Detect which cell encompasses the target text, then output its [X, Y] center coordinate. 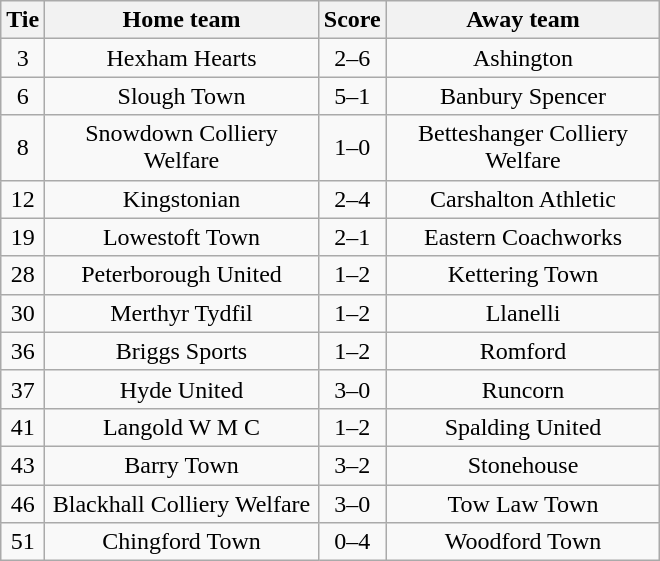
Score [352, 20]
30 [23, 313]
Romford [523, 351]
Tie [23, 20]
Lowestoft Town [182, 237]
51 [23, 542]
Stonehouse [523, 465]
Carshalton Athletic [523, 199]
Spalding United [523, 427]
Hexham Hearts [182, 58]
Briggs Sports [182, 351]
Kingstonian [182, 199]
43 [23, 465]
12 [23, 199]
Banbury Spencer [523, 96]
Blackhall Colliery Welfare [182, 503]
8 [23, 148]
Ashington [523, 58]
Langold W M C [182, 427]
Away team [523, 20]
Kettering Town [523, 275]
36 [23, 351]
19 [23, 237]
Home team [182, 20]
Slough Town [182, 96]
2–1 [352, 237]
Tow Law Town [523, 503]
2–4 [352, 199]
Snowdown Colliery Welfare [182, 148]
Barry Town [182, 465]
37 [23, 389]
Merthyr Tydfil [182, 313]
3 [23, 58]
0–4 [352, 542]
Llanelli [523, 313]
Woodford Town [523, 542]
Eastern Coachworks [523, 237]
28 [23, 275]
Peterborough United [182, 275]
1–0 [352, 148]
Chingford Town [182, 542]
41 [23, 427]
Hyde United [182, 389]
46 [23, 503]
Betteshanger Colliery Welfare [523, 148]
2–6 [352, 58]
6 [23, 96]
Runcorn [523, 389]
5–1 [352, 96]
3–2 [352, 465]
